Return the (x, y) coordinate for the center point of the cell that contains the specified text.  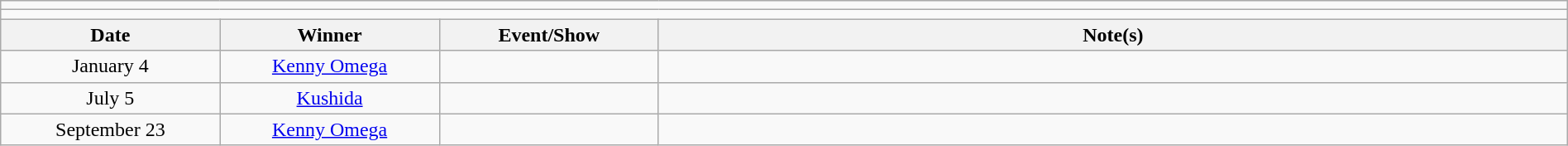
July 5 (111, 98)
Winner (329, 35)
Kushida (329, 98)
Date (111, 35)
January 4 (111, 66)
Note(s) (1113, 35)
Event/Show (549, 35)
September 23 (111, 129)
